Return the [x, y] coordinate for the center point of the cell that contains the specified text.  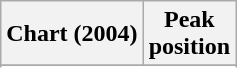
Peakposition [189, 34]
Chart (2004) [72, 34]
